Locate the cell with the specified text and output its [X, Y] center coordinate. 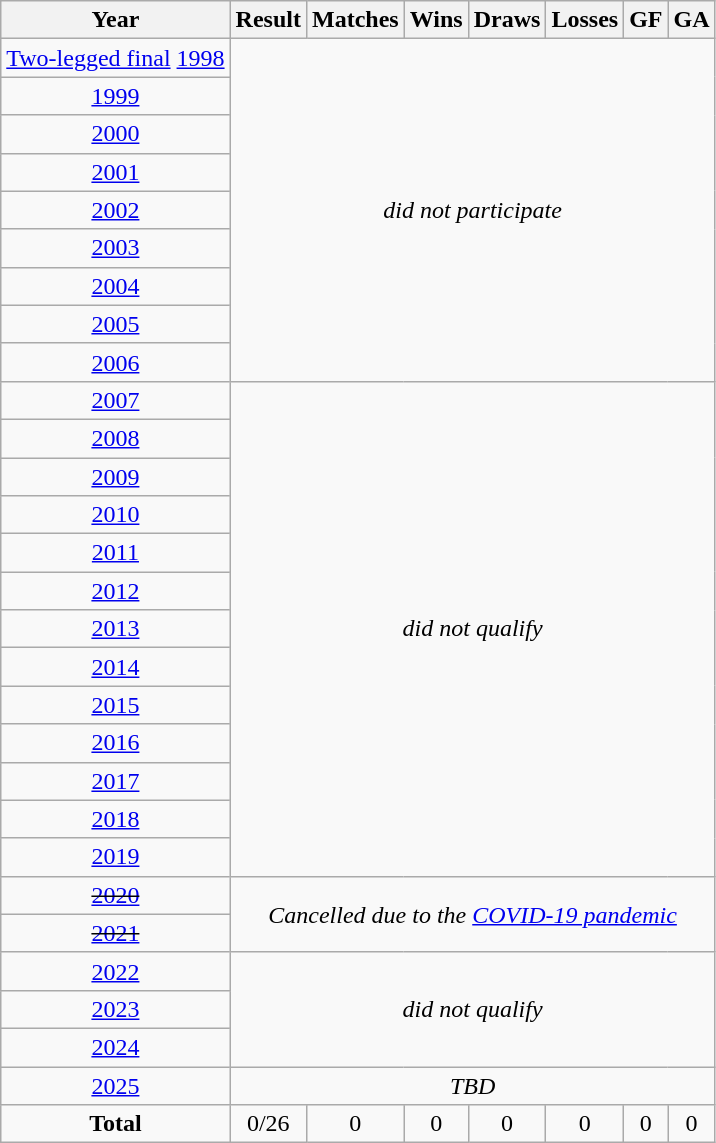
2000 [116, 134]
2010 [116, 515]
2024 [116, 1047]
1999 [116, 96]
Result [268, 20]
2016 [116, 743]
2007 [116, 400]
Total [116, 1124]
2001 [116, 172]
TBD [472, 1085]
did not participate [472, 210]
2017 [116, 781]
2021 [116, 933]
2019 [116, 857]
2006 [116, 362]
2013 [116, 629]
Year [116, 20]
0/26 [268, 1124]
GF [646, 20]
2015 [116, 705]
2011 [116, 553]
2002 [116, 210]
2018 [116, 819]
2023 [116, 1009]
2009 [116, 477]
Matches [355, 20]
2020 [116, 895]
Two-legged final 1998 [116, 58]
GA [692, 20]
Wins [436, 20]
2022 [116, 971]
2004 [116, 286]
2003 [116, 248]
2025 [116, 1085]
Cancelled due to the COVID-19 pandemic [472, 914]
2008 [116, 438]
Draws [507, 20]
2012 [116, 591]
2005 [116, 324]
2014 [116, 667]
Losses [585, 20]
